Find where the given text appears and provide that cell's center as [x, y] coordinate. 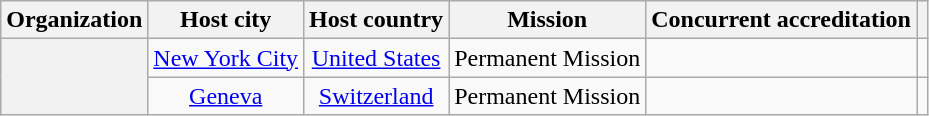
United States [376, 58]
New York City [226, 58]
Switzerland [376, 96]
Geneva [226, 96]
Concurrent accreditation [782, 20]
Host city [226, 20]
Organization [74, 20]
Mission [548, 20]
Host country [376, 20]
